Provide the (X, Y) coordinate of the cell's center where the given text is located.  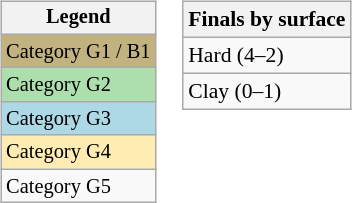
Category G1 / B1 (78, 51)
Category G2 (78, 85)
Category G3 (78, 119)
Hard (4–2) (266, 55)
Category G4 (78, 152)
Legend (78, 18)
Category G5 (78, 186)
Finals by surface (266, 20)
Clay (0–1) (266, 91)
